Return [x, y] of the center of cell containing provided text 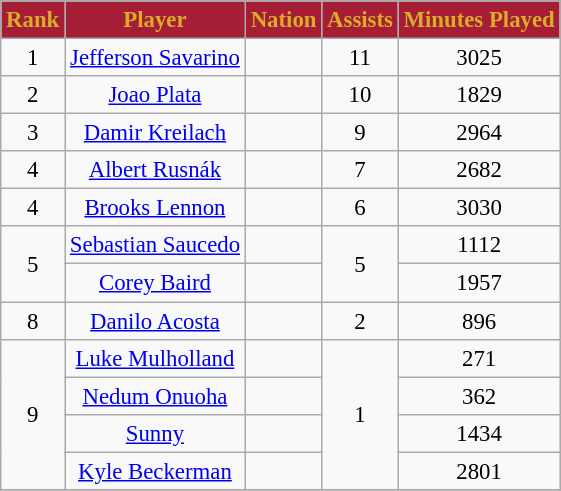
Player [156, 20]
7 [360, 170]
1112 [479, 245]
1829 [479, 95]
362 [479, 396]
Assists [360, 20]
Albert Rusnák [156, 170]
896 [479, 321]
2682 [479, 170]
Luke Mulholland [156, 358]
3 [33, 133]
3030 [479, 208]
2964 [479, 133]
Sebastian Saucedo [156, 245]
1434 [479, 433]
1957 [479, 283]
3025 [479, 58]
Brooks Lennon [156, 208]
10 [360, 95]
Sunny [156, 433]
Corey Baird [156, 283]
Danilo Acosta [156, 321]
Nedum Onuoha [156, 396]
Minutes Played [479, 20]
Jefferson Savarino [156, 58]
Nation [283, 20]
6 [360, 208]
2801 [479, 471]
11 [360, 58]
Kyle Beckerman [156, 471]
271 [479, 358]
8 [33, 321]
Rank [33, 20]
Damir Kreilach [156, 133]
Joao Plata [156, 95]
